Extract the [x, y] coordinate from the center of the cell holding the provided text.  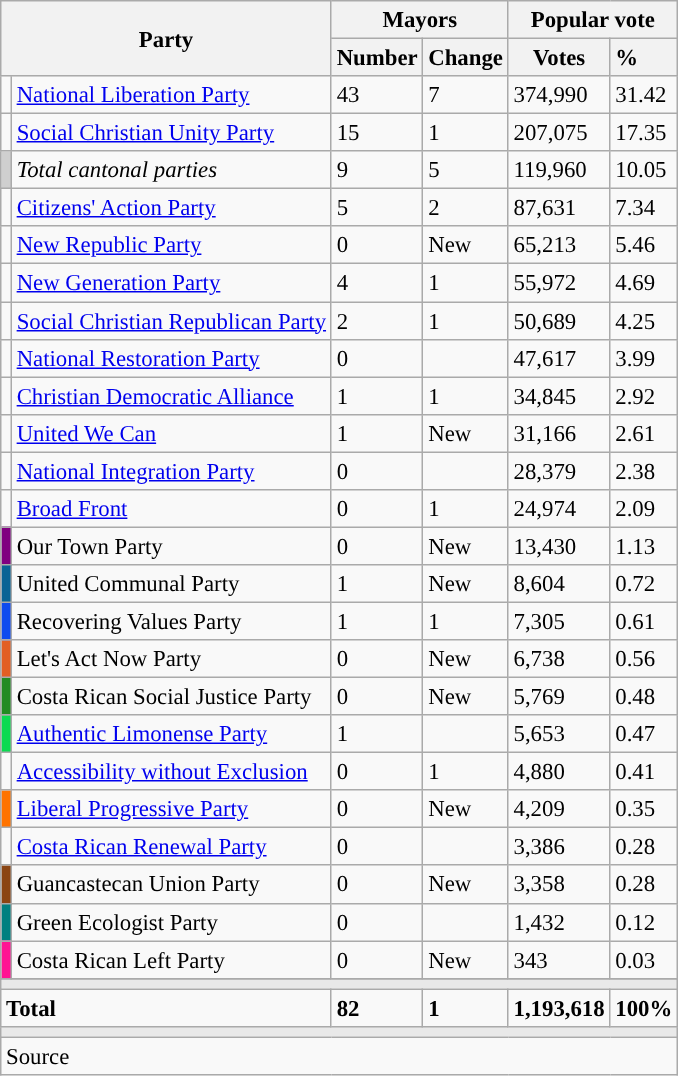
Costa Rican Left Party [171, 960]
Social Christian Unity Party [171, 133]
17.35 [644, 133]
7.34 [644, 208]
Authentic Limonense Party [171, 734]
0.35 [644, 809]
5.46 [644, 245]
2.92 [644, 396]
4 [377, 283]
374,990 [559, 95]
7 [466, 95]
119,960 [559, 170]
2.61 [644, 433]
Party [166, 38]
Popular vote [592, 20]
65,213 [559, 245]
Let's Act Now Party [171, 659]
0.41 [644, 772]
4.25 [644, 321]
Recovering Values Party [171, 621]
0.12 [644, 922]
Costa Rican Renewal Party [171, 847]
Guancastecan Union Party [171, 885]
31,166 [559, 433]
87,631 [559, 208]
3.99 [644, 358]
0.56 [644, 659]
4,209 [559, 809]
28,379 [559, 471]
3,358 [559, 885]
1,193,618 [559, 1008]
47,617 [559, 358]
Citizens' Action Party [171, 208]
6,738 [559, 659]
New Generation Party [171, 283]
National Integration Party [171, 471]
207,075 [559, 133]
34,845 [559, 396]
Costa Rican Social Justice Party [171, 697]
0.72 [644, 584]
3,386 [559, 847]
15 [377, 133]
5,653 [559, 734]
National Restoration Party [171, 358]
Accessibility without Exclusion [171, 772]
100% [644, 1008]
United Communal Party [171, 584]
9 [377, 170]
4.69 [644, 283]
Total cantonal parties [171, 170]
Green Ecologist Party [171, 922]
343 [559, 960]
Votes [559, 58]
24,974 [559, 509]
8,604 [559, 584]
Total [166, 1008]
United We Can [171, 433]
Number [377, 58]
5,769 [559, 697]
% [644, 58]
Liberal Progressive Party [171, 809]
Broad Front [171, 509]
4,880 [559, 772]
0.61 [644, 621]
0.48 [644, 697]
2.09 [644, 509]
31.42 [644, 95]
Mayors [420, 20]
National Liberation Party [171, 95]
0.03 [644, 960]
New Republic Party [171, 245]
Our Town Party [171, 546]
50,689 [559, 321]
55,972 [559, 283]
43 [377, 95]
7,305 [559, 621]
1,432 [559, 922]
1.13 [644, 546]
82 [377, 1008]
Source [340, 1056]
Social Christian Republican Party [171, 321]
2.38 [644, 471]
10.05 [644, 170]
Christian Democratic Alliance [171, 396]
13,430 [559, 546]
Change [466, 58]
0.47 [644, 734]
